For the text-containing cell, return its midpoint in (x, y) coordinate format. 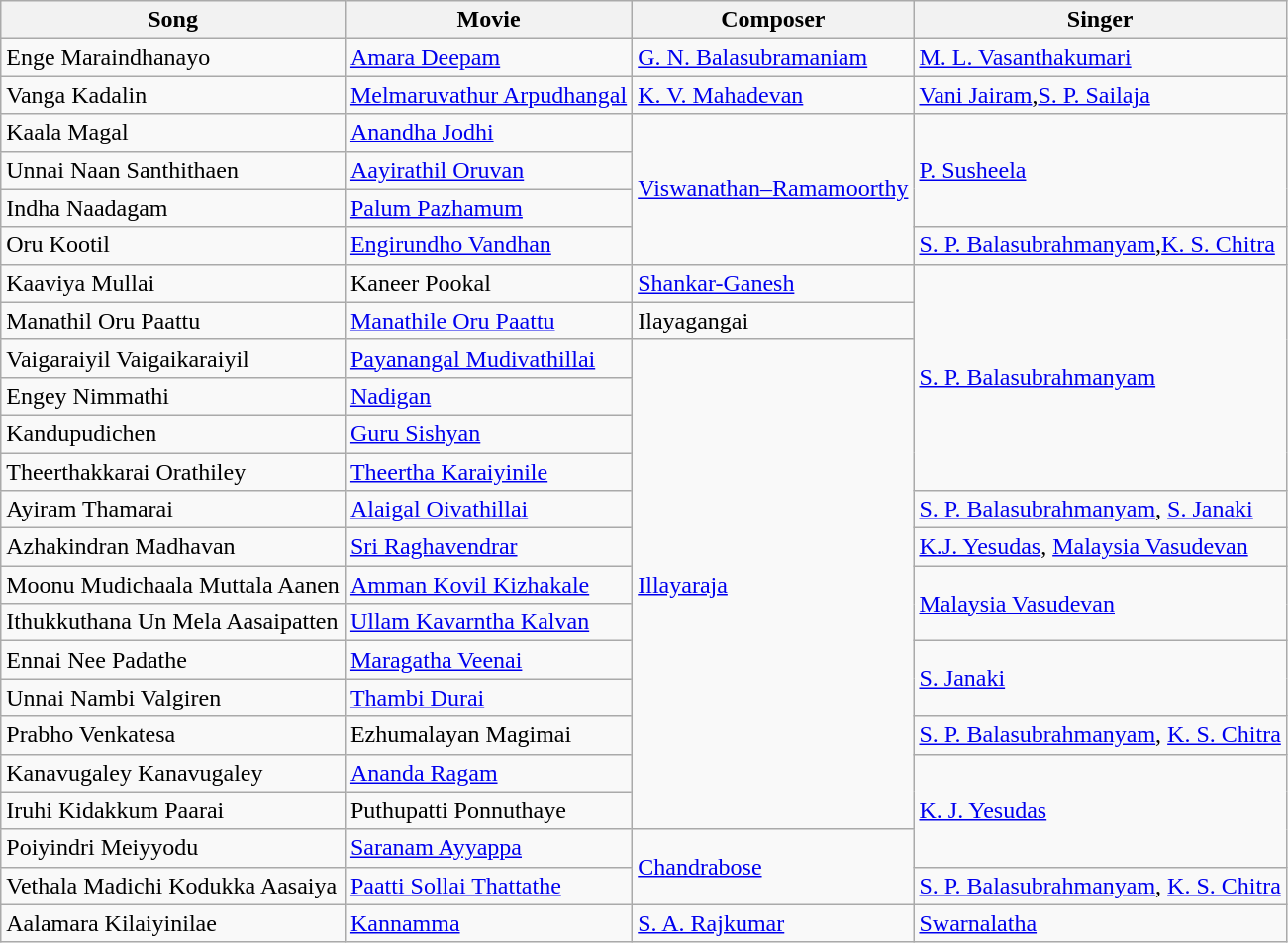
Melmaruvathur Arpudhangal (488, 95)
Theertha Karaiyinile (488, 472)
P. Susheela (1100, 170)
Malaysia Vasudevan (1100, 604)
Ithukkuthana Un Mela Aasaipatten (173, 622)
Song (173, 20)
Viswanathan–Ramamoorthy (773, 189)
S. P. Balasubrahmanyam,K. S. Chitra (1100, 245)
Ennai Nee Padathe (173, 660)
S. Janaki (1100, 679)
Amara Deepam (488, 57)
Movie (488, 20)
Aayirathil Oruvan (488, 170)
K. V. Mahadevan (773, 95)
Vanga Kadalin (173, 95)
Amman Kovil Kizhakale (488, 585)
Poiyindri Meiyyodu (173, 848)
Vaigaraiyil Vaigaikaraiyil (173, 358)
Guru Sishyan (488, 433)
Enge Maraindhanayo (173, 57)
Maragatha Veenai (488, 660)
Oru Kootil (173, 245)
S. A. Rajkumar (773, 923)
Payanangal Mudivathillai (488, 358)
Ilayagangai (773, 321)
Kandupudichen (173, 433)
K. J. Yesudas (1100, 810)
Vethala Madichi Kodukka Aasaiya (173, 886)
Engey Nimmathi (173, 396)
Moonu Mudichaala Muttala Aanen (173, 585)
Ezhumalayan Magimai (488, 735)
Kaneer Pookal (488, 283)
Anandha Jodhi (488, 133)
Ananda Ragam (488, 773)
G. N. Balasubramaniam (773, 57)
Composer (773, 20)
Theerthakkarai Orathiley (173, 472)
Sri Raghavendrar (488, 547)
S. P. Balasubrahmanyam, S. Janaki (1100, 510)
Vani Jairam,S. P. Sailaja (1100, 95)
M. L. Vasanthakumari (1100, 57)
Shankar-Ganesh (773, 283)
Ayiram Thamarai (173, 510)
Palum Pazhamum (488, 208)
Unnai Naan Santhithaen (173, 170)
Alaigal Oivathillai (488, 510)
Manathil Oru Paattu (173, 321)
Paatti Sollai Thattathe (488, 886)
S. P. Balasubrahmanyam (1100, 377)
Kaaviya Mullai (173, 283)
Engirundho Vandhan (488, 245)
Indha Naadagam (173, 208)
Chandrabose (773, 867)
Kaala Magal (173, 133)
Kanavugaley Kanavugaley (173, 773)
Puthupatti Ponnuthaye (488, 810)
Thambi Durai (488, 698)
Swarnalatha (1100, 923)
Singer (1100, 20)
Manathile Oru Paattu (488, 321)
Prabho Venkatesa (173, 735)
Saranam Ayyappa (488, 848)
Unnai Nambi Valgiren (173, 698)
Azhakindran Madhavan (173, 547)
Ullam Kavarntha Kalvan (488, 622)
Iruhi Kidakkum Paarai (173, 810)
K.J. Yesudas, Malaysia Vasudevan (1100, 547)
Nadigan (488, 396)
Kannamma (488, 923)
Illayaraja (773, 584)
Aalamara Kilaiyinilae (173, 923)
